Locate the cell with the specified text and output its [x, y] center coordinate. 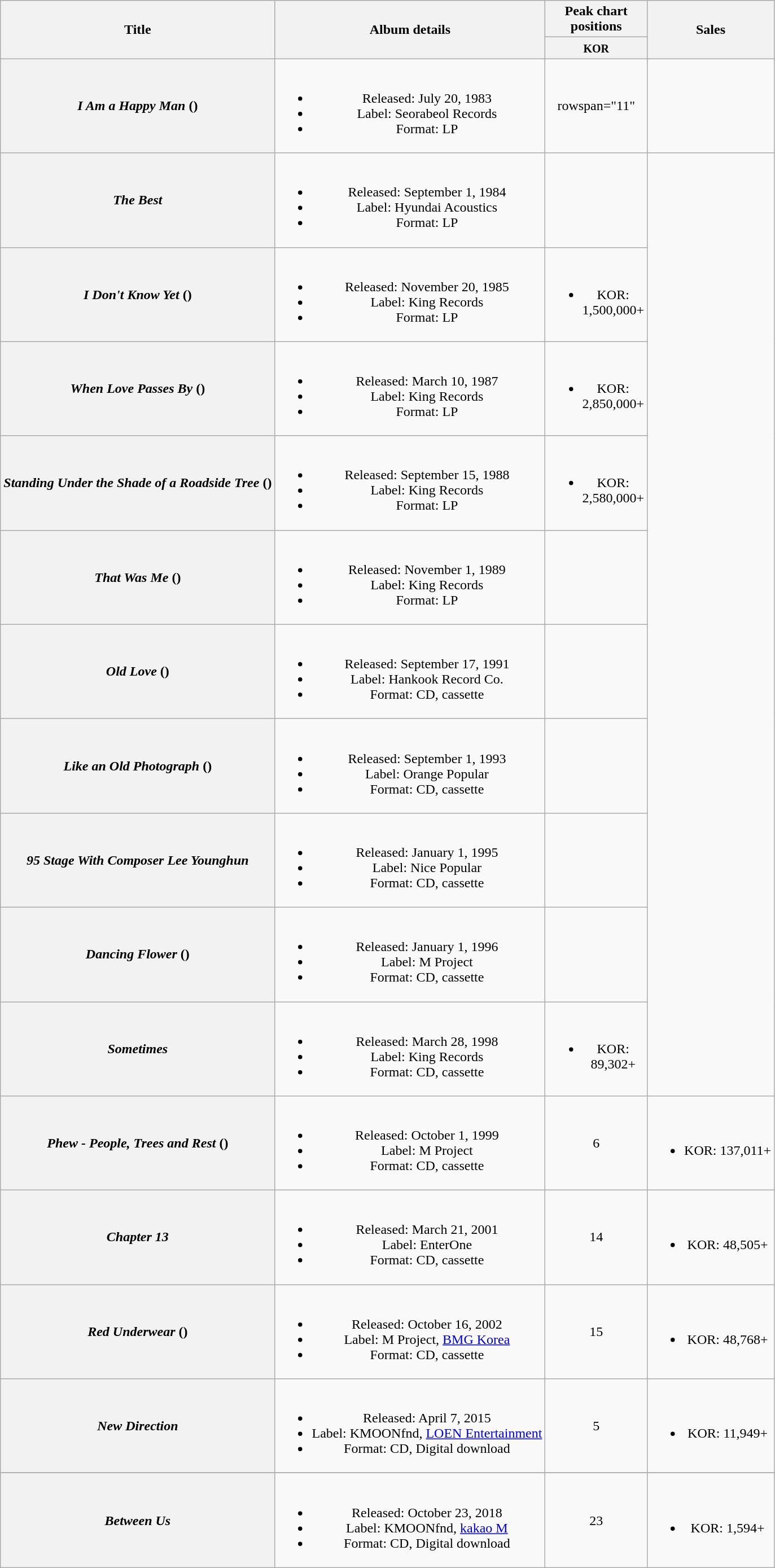
KOR: 1,500,000+ [596, 295]
6 [596, 1144]
Dancing Flower () [138, 954]
95 Stage With Composer Lee Younghun [138, 860]
Album details [410, 29]
When Love Passes By () [138, 388]
Released: September 1, 1993Label: Orange PopularFormat: CD, cassette [410, 765]
Released: September 17, 1991Label: Hankook Record Co.Format: CD, cassette [410, 672]
Peak chart positions [596, 19]
KOR: 89,302+ [596, 1049]
Title [138, 29]
New Direction [138, 1426]
KOR: 48,505+ [711, 1237]
Standing Under the Shade of a Roadside Tree () [138, 483]
Released: October 16, 2002Label: M Project, BMG KoreaFormat: CD, cassette [410, 1332]
KOR [596, 48]
rowspan="11" [596, 106]
Released: October 23, 2018Label: KMOONfnd, kakao MFormat: CD, Digital download [410, 1521]
I Don't Know Yet () [138, 295]
Like an Old Photograph () [138, 765]
Released: March 21, 2001Label: EnterOneFormat: CD, cassette [410, 1237]
Phew - People, Trees and Rest () [138, 1144]
Released: March 10, 1987Label: King RecordsFormat: LP [410, 388]
Old Love () [138, 672]
Sales [711, 29]
Released: January 1, 1996Label: M ProjectFormat: CD, cassette [410, 954]
Sometimes [138, 1049]
KOR: 11,949+ [711, 1426]
That Was Me () [138, 577]
5 [596, 1426]
Chapter 13 [138, 1237]
I Am a Happy Man () [138, 106]
KOR: 48,768+ [711, 1332]
Released: April 7, 2015Label: KMOONfnd, LOEN EntertainmentFormat: CD, Digital download [410, 1426]
Released: September 15, 1988Label: King RecordsFormat: LP [410, 483]
The Best [138, 200]
Red Underwear () [138, 1332]
KOR: 1,594+ [711, 1521]
Released: July 20, 1983Label: Seorabeol RecordsFormat: LP [410, 106]
Between Us [138, 1521]
KOR: 137,011+ [711, 1144]
Released: November 1, 1989Label: King RecordsFormat: LP [410, 577]
Released: January 1, 1995Label: Nice PopularFormat: CD, cassette [410, 860]
Released: September 1, 1984Label: Hyundai AcousticsFormat: LP [410, 200]
Released: October 1, 1999Label: M ProjectFormat: CD, cassette [410, 1144]
Released: March 28, 1998Label: King RecordsFormat: CD, cassette [410, 1049]
KOR: 2,850,000+ [596, 388]
23 [596, 1521]
15 [596, 1332]
KOR: 2,580,000+ [596, 483]
Released: November 20, 1985Label: King RecordsFormat: LP [410, 295]
14 [596, 1237]
